Search for the cell housing the specified text and yield its [x, y] center coordinate. 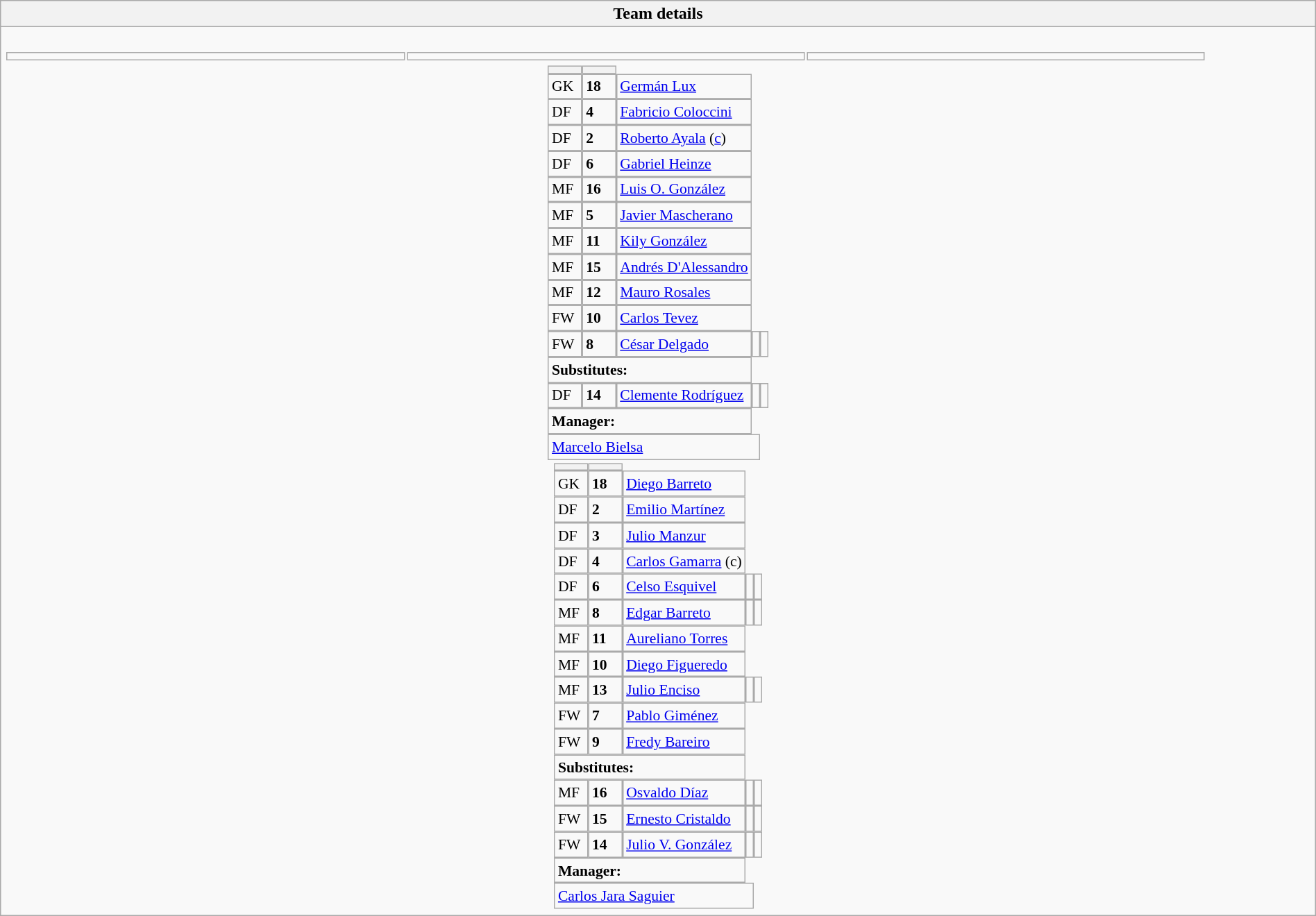
Carlos Tevez [684, 318]
13 [605, 690]
Julio V. González [684, 844]
Diego Figueredo [684, 665]
Edgar Barreto [684, 612]
Emilio Martínez [684, 509]
Aureliano Torres [684, 638]
Team details [658, 14]
Osvaldo Díaz [684, 792]
Ernesto Cristaldo [684, 819]
César Delgado [684, 344]
Julio Enciso [684, 690]
Carlos Gamarra (c) [684, 561]
Andrés D'Alessandro [684, 266]
Luis O. González [684, 189]
5 [598, 215]
3 [605, 536]
7 [605, 716]
Diego Barreto [684, 484]
Celso Esquivel [684, 587]
Germán Lux [684, 86]
Marcelo Bielsa [654, 447]
Roberto Ayala (c) [684, 137]
12 [598, 293]
Mauro Rosales [684, 293]
Pablo Giménez [684, 716]
Gabriel Heinze [684, 164]
Fredy Bareiro [684, 741]
Javier Mascherano [684, 215]
Julio Manzur [684, 536]
Fabricio Coloccini [684, 112]
9 [605, 741]
Clemente Rodríguez [684, 396]
Carlos Jara Saguier [654, 897]
Kily González [684, 241]
